Return [x, y] of the center of cell containing provided text 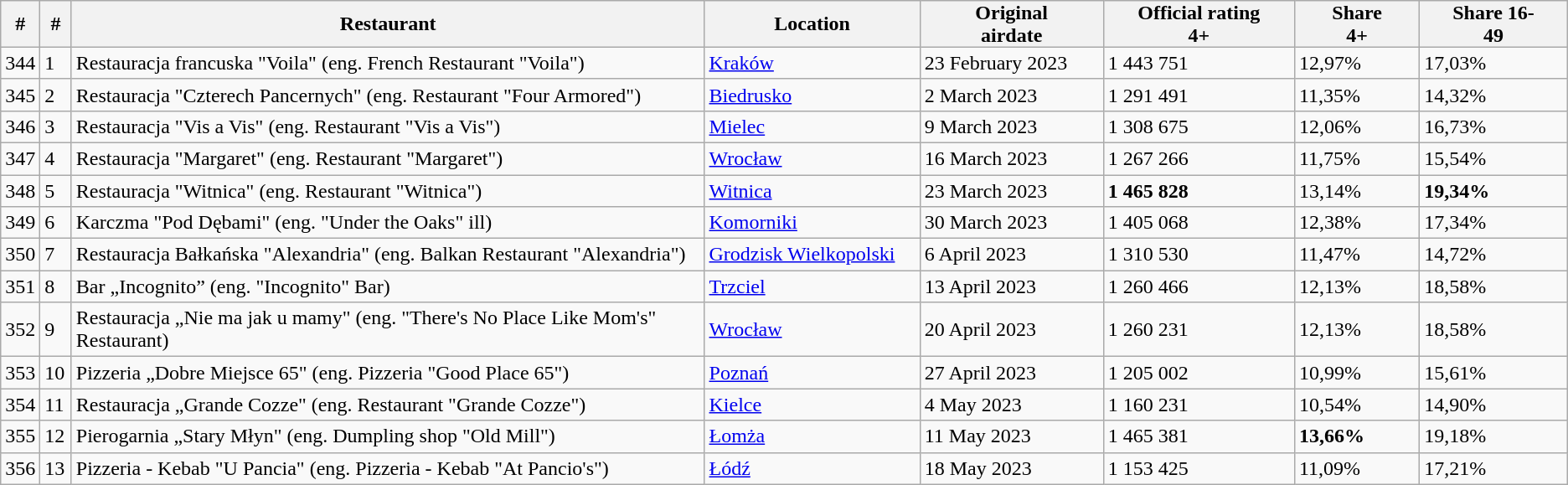
1 [56, 63]
1 310 530 [1199, 255]
9 [56, 330]
12 [56, 436]
Restauracja „Nie ma jak u mamy" (eng. "There's No Place Like Mom's" Restaurant) [388, 330]
354 [20, 405]
1 465 381 [1199, 436]
11,75% [1357, 158]
1 308 675 [1199, 126]
11,47% [1357, 255]
1 291 491 [1199, 95]
7 [56, 255]
Restauracja "Margaret" (eng. Restaurant "Margaret") [388, 158]
11 May 2023 [1012, 436]
Mielec [812, 126]
Restauracja "Witnica" (eng. Restaurant "Witnica") [388, 190]
Location [812, 24]
Witnica [812, 190]
15,54% [1493, 158]
14,90% [1493, 405]
17,21% [1493, 468]
355 [20, 436]
345 [20, 95]
1 260 466 [1199, 286]
Komorniki [812, 223]
11,09% [1357, 468]
15,61% [1493, 373]
Karczma "Pod Dębami" (eng. "Under the Oaks" ill) [388, 223]
1 405 068 [1199, 223]
Share 16-49 [1493, 24]
19,18% [1493, 436]
Restauracja Bałkańska "Alexandria" (eng. Balkan Restaurant "Alexandria") [388, 255]
12,97% [1357, 63]
8 [56, 286]
347 [20, 158]
17,34% [1493, 223]
348 [20, 190]
4 [56, 158]
1 205 002 [1199, 373]
Bar „Incognito” (eng. "Incognito" Bar) [388, 286]
13 [56, 468]
2 March 2023 [1012, 95]
Restaurant [388, 24]
9 March 2023 [1012, 126]
23 March 2023 [1012, 190]
Original airdate [1012, 24]
20 April 2023 [1012, 330]
Share 4+ [1357, 24]
Poznań [812, 373]
Official rating 4+ [1199, 24]
5 [56, 190]
Biedrusko [812, 95]
16,73% [1493, 126]
10,99% [1357, 373]
2 [56, 95]
1 443 751 [1199, 63]
4 May 2023 [1012, 405]
14,72% [1493, 255]
6 [56, 223]
Pizzeria - Kebab "U Pancia" (eng. Pizzeria - Kebab "At Pancio's") [388, 468]
Łomża [812, 436]
1 153 425 [1199, 468]
Restauracja "Vis a Vis" (eng. Restaurant "Vis a Vis") [388, 126]
19,34% [1493, 190]
23 February 2023 [1012, 63]
349 [20, 223]
16 March 2023 [1012, 158]
1 160 231 [1199, 405]
10 [56, 373]
351 [20, 286]
Pierogarnia „Stary Młyn" (eng. Dumpling shop "Old Mill") [388, 436]
10,54% [1357, 405]
12,38% [1357, 223]
1 260 231 [1199, 330]
344 [20, 63]
Pizzeria „Dobre Miejsce 65" (eng. Pizzeria "Good Place 65") [388, 373]
Kraków [812, 63]
14,32% [1493, 95]
13 April 2023 [1012, 286]
12,06% [1357, 126]
Łódź [812, 468]
Restauracja francuska "Voila" (eng. French Restaurant "Voila") [388, 63]
1 465 828 [1199, 190]
27 April 2023 [1012, 373]
13,66% [1357, 436]
Restauracja "Czterech Pancernych" (eng. Restaurant "Four Armored") [388, 95]
11 [56, 405]
18 May 2023 [1012, 468]
30 March 2023 [1012, 223]
346 [20, 126]
13,14% [1357, 190]
3 [56, 126]
Trzciel [812, 286]
352 [20, 330]
11,35% [1357, 95]
356 [20, 468]
Kielce [812, 405]
1 267 266 [1199, 158]
Restauracja „Grande Cozze" (eng. Restaurant "Grande Cozze") [388, 405]
6 April 2023 [1012, 255]
Grodzisk Wielkopolski [812, 255]
353 [20, 373]
350 [20, 255]
17,03% [1493, 63]
